Return (x, y) of the center of cell containing provided text 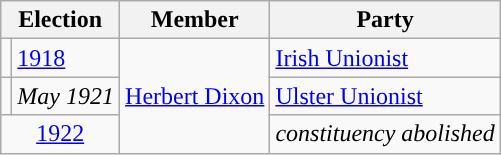
Party (385, 20)
Ulster Unionist (385, 96)
May 1921 (66, 96)
1918 (66, 58)
1922 (60, 134)
Election (60, 20)
constituency abolished (385, 134)
Irish Unionist (385, 58)
Herbert Dixon (195, 96)
Member (195, 20)
